From the cell containing the given text, extract its center point as (x, y) coordinate. 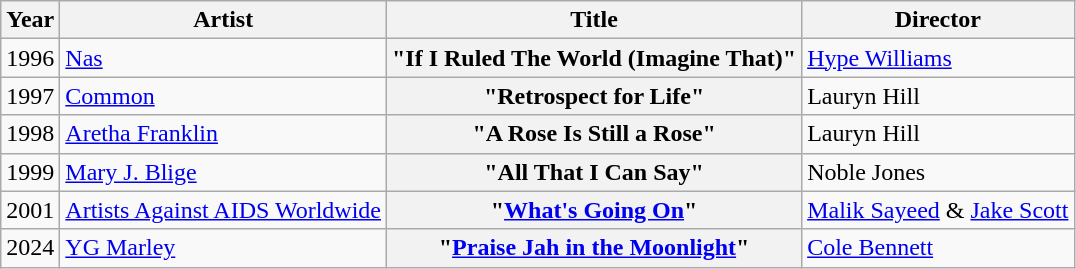
"Praise Jah in the Moonlight" (594, 248)
Artist (224, 20)
Year (30, 20)
Noble Jones (938, 172)
"What's Going On" (594, 210)
Cole Bennett (938, 248)
"If I Ruled The World (Imagine That)" (594, 58)
2024 (30, 248)
Director (938, 20)
Mary J. Blige (224, 172)
Aretha Franklin (224, 134)
1998 (30, 134)
YG Marley (224, 248)
2001 (30, 210)
Nas (224, 58)
1997 (30, 96)
Malik Sayeed & Jake Scott (938, 210)
"Retrospect for Life" (594, 96)
Title (594, 20)
Artists Against AIDS Worldwide (224, 210)
1999 (30, 172)
1996 (30, 58)
"All That I Can Say" (594, 172)
"A Rose Is Still a Rose" (594, 134)
Hype Williams (938, 58)
Common (224, 96)
